Determine the [x, y] coordinate at the center of the cell enclosing the given text.  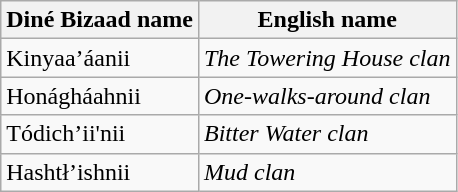
Bitter Water clan [327, 134]
The Towering House clan [327, 58]
Honágháahnii [100, 96]
Hashtł’ishnii [100, 172]
English name [327, 20]
Mud clan [327, 172]
Tódich’ii'nii [100, 134]
Kinyaa’áanii [100, 58]
One-walks-around clan [327, 96]
Diné Bizaad name [100, 20]
